Scan for the cell matching the given text and deliver its (x, y) coordinate at center. 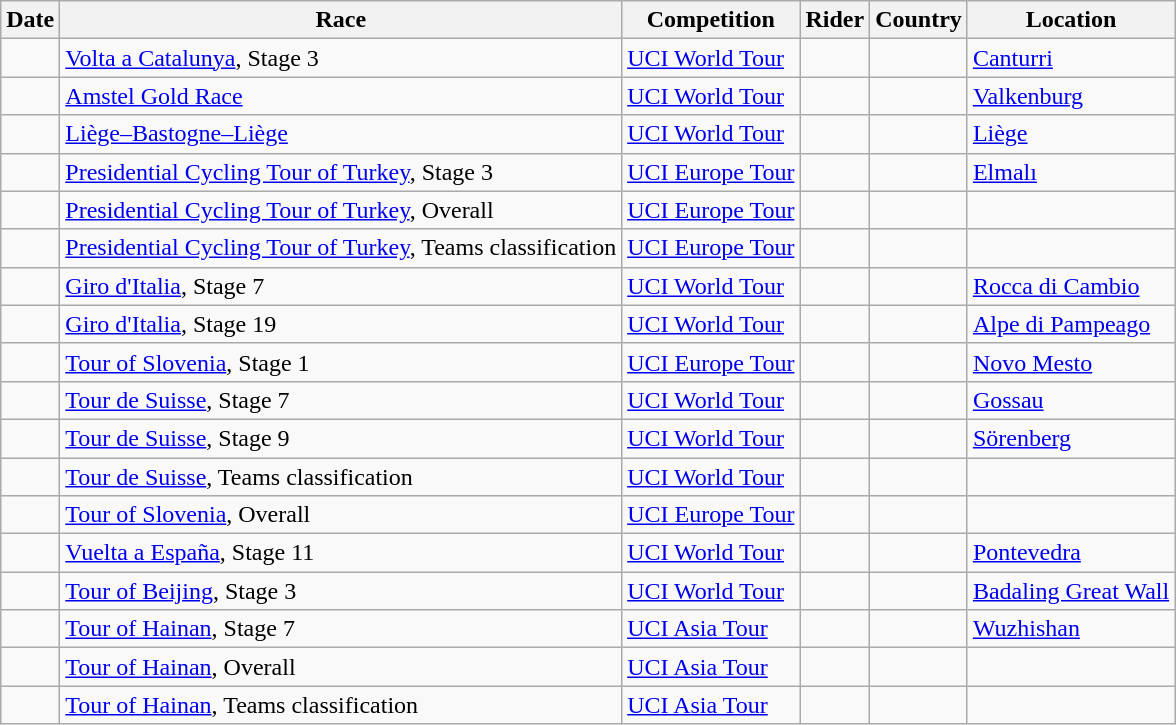
Giro d'Italia, Stage 19 (341, 324)
Tour de Suisse, Teams classification (341, 477)
Sörenberg (1070, 438)
Tour de Suisse, Stage 9 (341, 438)
Presidential Cycling Tour of Turkey, Overall (341, 210)
Vuelta a España, Stage 11 (341, 553)
Country (919, 20)
Badaling Great Wall (1070, 591)
Tour de Suisse, Stage 7 (341, 400)
Tour of Hainan, Teams classification (341, 705)
Liège–Bastogne–Liège (341, 134)
Rider (835, 20)
Date (30, 20)
Novo Mesto (1070, 362)
Tour of Slovenia, Overall (341, 515)
Giro d'Italia, Stage 7 (341, 286)
Tour of Hainan, Overall (341, 667)
Canturri (1070, 58)
Pontevedra (1070, 553)
Elmalı (1070, 172)
Volta a Catalunya, Stage 3 (341, 58)
Amstel Gold Race (341, 96)
Tour of Beijing, Stage 3 (341, 591)
Location (1070, 20)
Alpe di Pampeago (1070, 324)
Presidential Cycling Tour of Turkey, Stage 3 (341, 172)
Liège (1070, 134)
Rocca di Cambio (1070, 286)
Tour of Hainan, Stage 7 (341, 629)
Gossau (1070, 400)
Race (341, 20)
Presidential Cycling Tour of Turkey, Teams classification (341, 248)
Valkenburg (1070, 96)
Wuzhishan (1070, 629)
Competition (711, 20)
Tour of Slovenia, Stage 1 (341, 362)
